Return [x, y] of the center of cell containing provided text 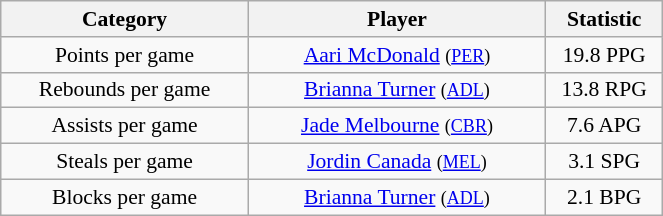
Statistic [604, 19]
3.1 SPG [604, 162]
Rebounds per game [125, 90]
Blocks per game [125, 197]
Category [125, 19]
Points per game [125, 55]
Aari McDonald (PER) [396, 55]
2.1 BPG [604, 197]
Player [396, 19]
Assists per game [125, 126]
13.8 RPG [604, 90]
Jade Melbourne (CBR) [396, 126]
Jordin Canada (MEL) [396, 162]
Steals per game [125, 162]
7.6 APG [604, 126]
19.8 PPG [604, 55]
